Extract the (x, y) coordinate from the center of the cell holding the provided text.  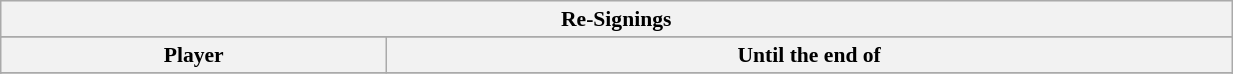
Player (194, 55)
Re-Signings (616, 19)
Until the end of (810, 55)
